Locate the cell with the specified text and output its (x, y) center coordinate. 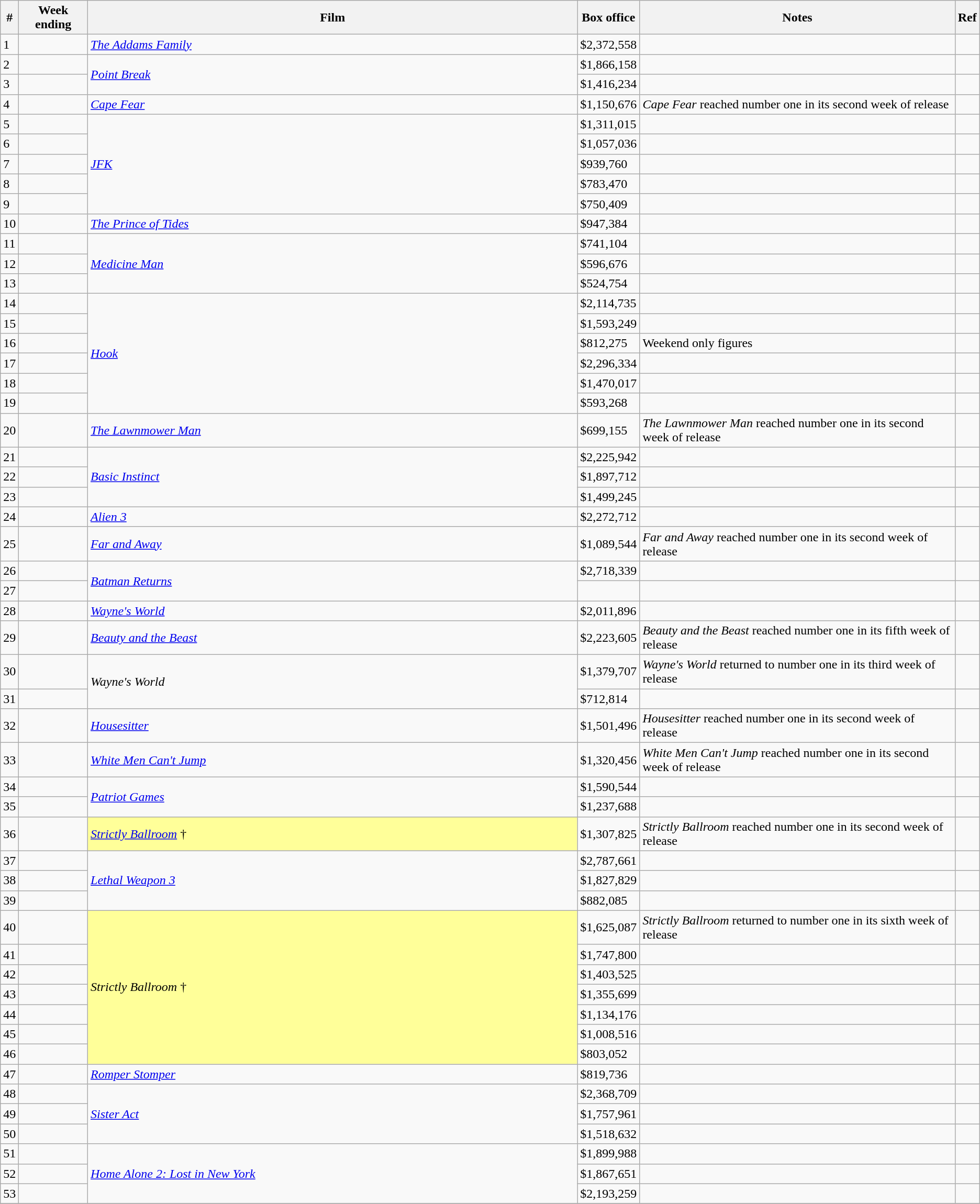
$1,897,712 (608, 477)
Strictly Ballroom returned to number one in its sixth week of release (797, 928)
$1,899,988 (608, 1154)
Notes (797, 18)
8 (9, 184)
$1,866,158 (608, 64)
Cape Fear (333, 104)
$783,470 (608, 184)
$1,590,544 (608, 787)
# (9, 18)
$593,268 (608, 403)
Home Alone 2: Lost in New York (333, 1174)
The Lawnmower Man (333, 430)
25 (9, 543)
$1,625,087 (608, 928)
27 (9, 590)
23 (9, 497)
3 (9, 84)
Ref (967, 18)
Beauty and the Beast (333, 638)
18 (9, 383)
36 (9, 833)
17 (9, 363)
13 (9, 284)
$812,275 (608, 343)
$1,518,632 (608, 1134)
40 (9, 928)
30 (9, 672)
$1,307,825 (608, 833)
35 (9, 807)
Batman Returns (333, 581)
$741,104 (608, 243)
22 (9, 477)
$1,008,516 (608, 1034)
$939,760 (608, 164)
Cape Fear reached number one in its second week of release (797, 104)
Romper Stomper (333, 1074)
$2,223,605 (608, 638)
$1,134,176 (608, 1014)
White Men Can't Jump reached number one in its second week of release (797, 760)
$1,089,544 (608, 543)
$1,593,249 (608, 324)
$2,296,334 (608, 363)
White Men Can't Jump (333, 760)
$2,011,896 (608, 611)
45 (9, 1034)
$524,754 (608, 284)
$819,736 (608, 1074)
Box office (608, 18)
34 (9, 787)
$596,676 (608, 263)
5 (9, 124)
48 (9, 1094)
39 (9, 900)
43 (9, 994)
1 (9, 44)
15 (9, 324)
$2,225,942 (608, 457)
2 (9, 64)
38 (9, 880)
47 (9, 1074)
19 (9, 403)
49 (9, 1114)
$2,718,339 (608, 571)
The Lawnmower Man reached number one in its second week of release (797, 430)
The Addams Family (333, 44)
6 (9, 144)
$1,150,676 (608, 104)
11 (9, 243)
Weekend only figures (797, 343)
Patriot Games (333, 797)
52 (9, 1174)
21 (9, 457)
26 (9, 571)
$1,311,015 (608, 124)
Medicine Man (333, 263)
Film (333, 18)
44 (9, 1014)
Far and Away reached number one in its second week of release (797, 543)
51 (9, 1154)
$1,501,496 (608, 726)
$2,787,661 (608, 861)
Beauty and the Beast reached number one in its fifth week of release (797, 638)
$2,272,712 (608, 517)
46 (9, 1054)
42 (9, 974)
$1,320,456 (608, 760)
$750,409 (608, 204)
Basic Instinct (333, 477)
4 (9, 104)
$1,757,961 (608, 1114)
$947,384 (608, 224)
JFK (333, 164)
$1,470,017 (608, 383)
20 (9, 430)
$803,052 (608, 1054)
12 (9, 263)
$2,114,735 (608, 304)
53 (9, 1194)
Lethal Weapon 3 (333, 880)
14 (9, 304)
$1,379,707 (608, 672)
Housesitter (333, 726)
$1,237,688 (608, 807)
Point Break (333, 74)
Sister Act (333, 1114)
33 (9, 760)
16 (9, 343)
$2,193,259 (608, 1194)
10 (9, 224)
$1,416,234 (608, 84)
24 (9, 517)
$1,499,245 (608, 497)
7 (9, 164)
$2,372,558 (608, 44)
32 (9, 726)
Strictly Ballroom reached number one in its second week of release (797, 833)
Housesitter reached number one in its second week of release (797, 726)
Week ending (53, 18)
9 (9, 204)
41 (9, 954)
28 (9, 611)
Alien 3 (333, 517)
$2,368,709 (608, 1094)
$1,403,525 (608, 974)
$1,747,800 (608, 954)
$1,355,699 (608, 994)
$712,814 (608, 699)
Far and Away (333, 543)
$1,867,651 (608, 1174)
Hook (333, 353)
$699,155 (608, 430)
$882,085 (608, 900)
31 (9, 699)
The Prince of Tides (333, 224)
Wayne's World returned to number one in its third week of release (797, 672)
$1,827,829 (608, 880)
50 (9, 1134)
$1,057,036 (608, 144)
29 (9, 638)
37 (9, 861)
